For the text-containing cell, return its midpoint in [X, Y] coordinate format. 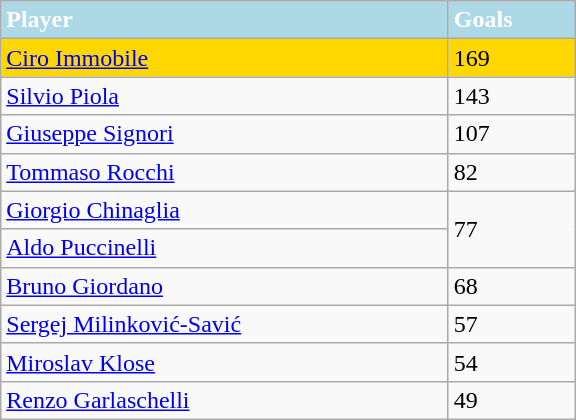
68 [512, 286]
Silvio Piola [225, 96]
107 [512, 134]
Tommaso Rocchi [225, 172]
49 [512, 400]
Miroslav Klose [225, 362]
82 [512, 172]
Giuseppe Signori [225, 134]
Giorgio Chinaglia [225, 210]
54 [512, 362]
Goals [512, 20]
Player [225, 20]
Sergej Milinković-Savić [225, 324]
Aldo Puccinelli [225, 248]
169 [512, 58]
Ciro Immobile [225, 58]
Bruno Giordano [225, 286]
143 [512, 96]
57 [512, 324]
77 [512, 229]
Renzo Garlaschelli [225, 400]
